Pinpoint the cell where the given text exists, returning its (X, Y) midpoint coordinate. 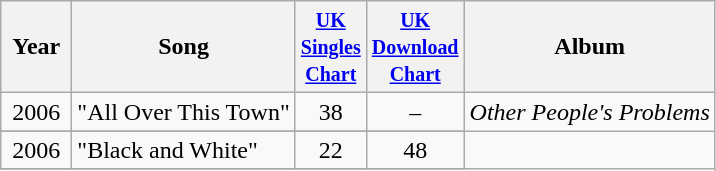
UK Singles Chart (330, 47)
Other People's Problems (590, 112)
38 (330, 112)
"Black and White" (184, 150)
"All Over This Town" (184, 112)
Song (184, 47)
22 (330, 150)
UK Download Chart (415, 47)
– (415, 112)
48 (415, 150)
Album (590, 47)
Year (36, 47)
